Provide the [X, Y] coordinate of the cell's center where the given text is located.  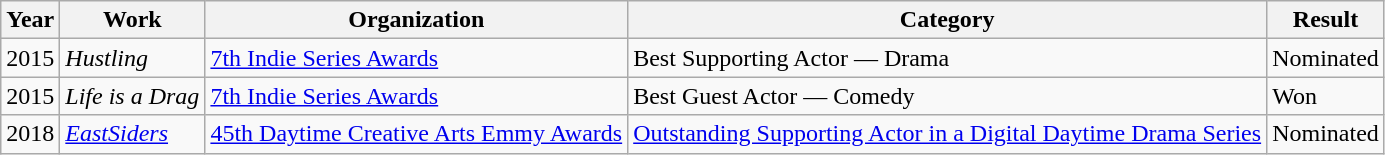
Year [30, 20]
Work [132, 20]
Won [1326, 96]
EastSiders [132, 134]
Result [1326, 20]
Outstanding Supporting Actor in a Digital Daytime Drama Series [948, 134]
Life is a Drag [132, 96]
Best Guest Actor — Comedy [948, 96]
Organization [416, 20]
Hustling [132, 58]
45th Daytime Creative Arts Emmy Awards [416, 134]
2018 [30, 134]
Category [948, 20]
Best Supporting Actor — Drama [948, 58]
